Provide the (X, Y) coordinate of the cell's center where the given text is located.  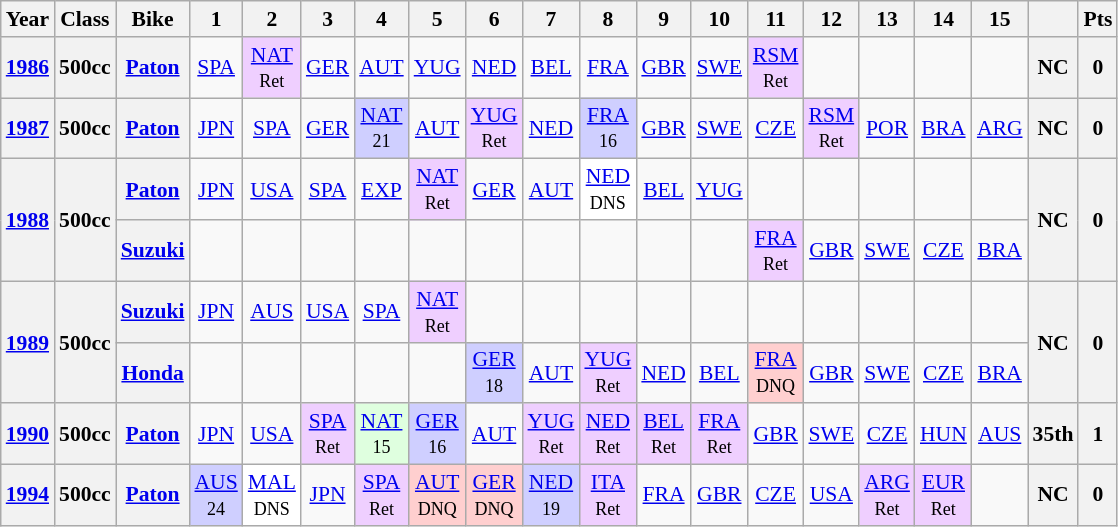
1988 (28, 220)
1994 (28, 496)
1987 (28, 128)
GERDNQ (494, 496)
1986 (28, 68)
NAT15 (381, 434)
HUN (944, 434)
3 (328, 19)
FRA16 (608, 128)
10 (720, 19)
GER18 (494, 372)
1990 (28, 434)
8 (608, 19)
Honda (153, 372)
4 (381, 19)
NED19 (552, 496)
POR (887, 128)
ARG (1000, 128)
Pts (1098, 19)
NEDRet (608, 434)
11 (776, 19)
MALDNS (272, 496)
AUTDNQ (438, 496)
Year (28, 19)
BELRet (664, 434)
Class (85, 19)
EXP (381, 190)
ARGRet (887, 496)
12 (831, 19)
6 (494, 19)
AUS24 (216, 496)
NEDDNS (608, 190)
35th (1054, 434)
5 (438, 19)
ITARet (608, 496)
14 (944, 19)
NAT21 (381, 128)
1989 (28, 342)
GER16 (438, 434)
FRADNQ (776, 372)
EURRet (944, 496)
2 (272, 19)
13 (887, 19)
15 (1000, 19)
7 (552, 19)
9 (664, 19)
Bike (153, 19)
